Detect which cell encompasses the target text, then output its (x, y) center coordinate. 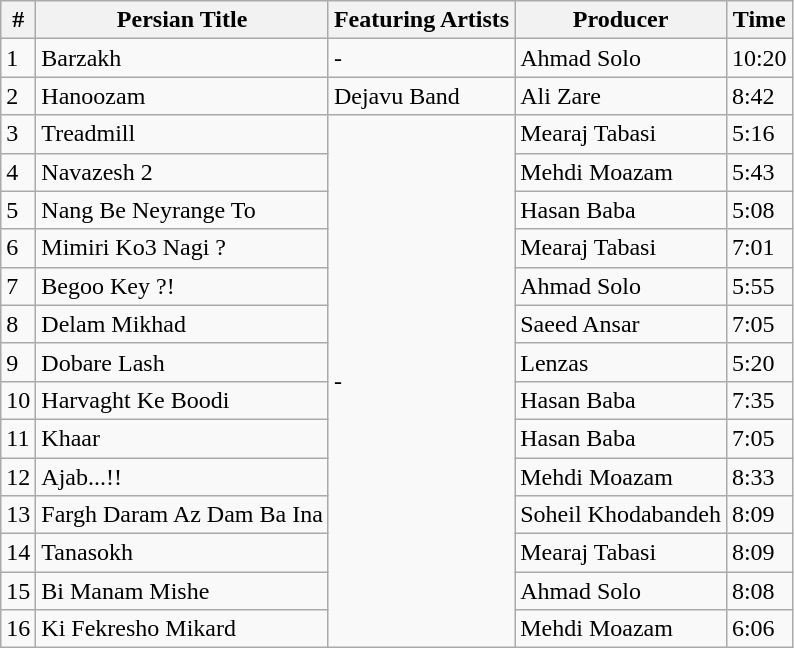
12 (18, 477)
Barzakh (182, 58)
Navazesh 2 (182, 172)
Hanoozam (182, 96)
Begoo Key ?! (182, 286)
Time (759, 20)
Tanasokh (182, 553)
Khaar (182, 438)
Treadmill (182, 134)
8:08 (759, 591)
7:01 (759, 248)
6:06 (759, 629)
16 (18, 629)
7:35 (759, 400)
15 (18, 591)
5:20 (759, 362)
5 (18, 210)
7 (18, 286)
Persian Title (182, 20)
5:55 (759, 286)
Bi Manam Mishe (182, 591)
3 (18, 134)
10 (18, 400)
11 (18, 438)
1 (18, 58)
Dejavu Band (421, 96)
5:08 (759, 210)
Producer (621, 20)
Saeed Ansar (621, 324)
9 (18, 362)
8:42 (759, 96)
Ajab...!! (182, 477)
2 (18, 96)
# (18, 20)
10:20 (759, 58)
Harvaght Ke Boodi (182, 400)
8 (18, 324)
Ali Zare (621, 96)
Delam Mikhad (182, 324)
Dobare Lash (182, 362)
4 (18, 172)
Lenzas (621, 362)
Ki Fekresho Mikard (182, 629)
14 (18, 553)
5:43 (759, 172)
Soheil Khodabandeh (621, 515)
Mimiri Ko3 Nagi ? (182, 248)
Nang Be Neyrange To (182, 210)
8:33 (759, 477)
Fargh Daram Az Dam Ba Ina (182, 515)
5:16 (759, 134)
6 (18, 248)
Featuring Artists (421, 20)
13 (18, 515)
